Find where the given text appears and provide that cell's center as (x, y) coordinate. 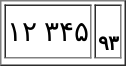
۱۲ ۳۴۵ (48, 31)
۹۳ (108, 31)
